Return (x, y) of the center of cell containing provided text 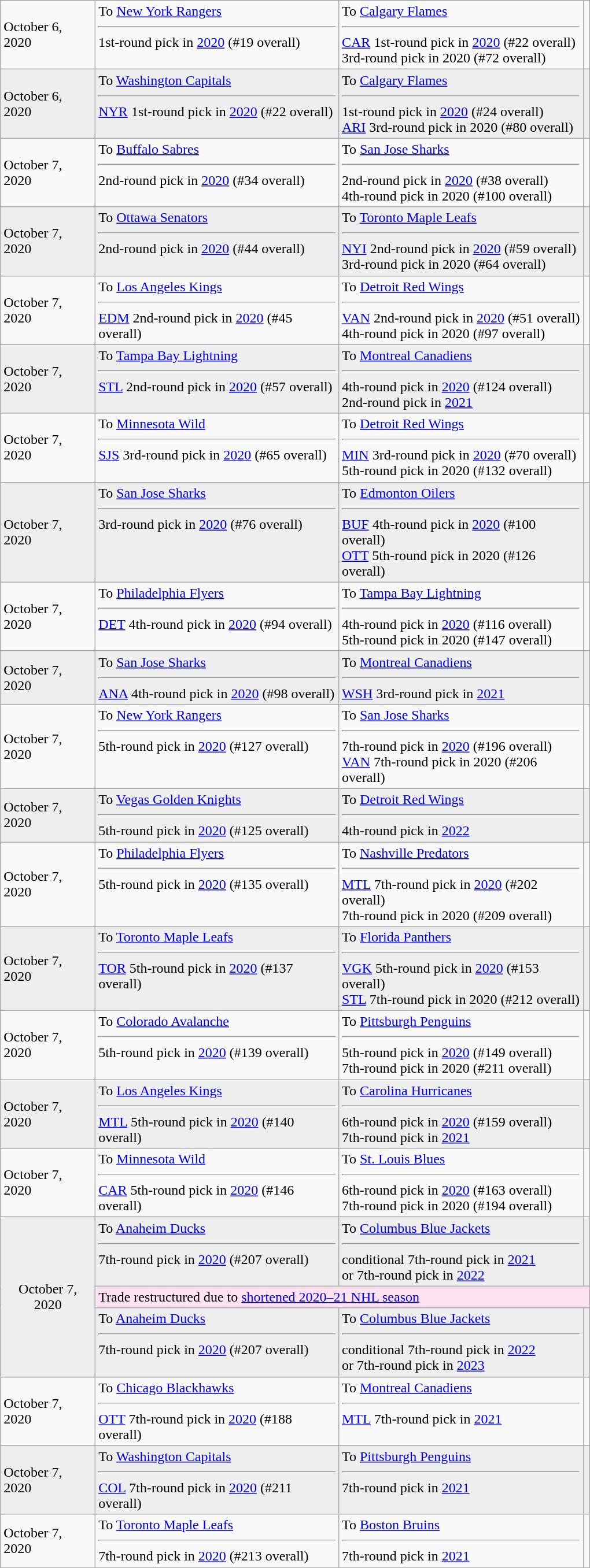
To New York Rangers1st-round pick in 2020 (#19 overall) (217, 35)
To San Jose Sharks7th-round pick in 2020 (#196 overall)VAN 7th-round pick in 2020 (#206 overall) (460, 746)
To Ottawa Senators2nd-round pick in 2020 (#44 overall) (217, 242)
To Nashville PredatorsMTL 7th-round pick in 2020 (#202 overall)7th-round pick in 2020 (#209 overall) (460, 884)
To Tampa Bay Lightning4th-round pick in 2020 (#116 overall)5th-round pick in 2020 (#147 overall) (460, 616)
To Montreal CanadiensWSH 3rd-round pick in 2021 (460, 677)
To Columbus Blue Jacketsconditional 7th-round pick in 2021or 7th-round pick in 2022 (460, 1252)
To Pittsburgh Penguins5th-round pick in 2020 (#149 overall)7th-round pick in 2020 (#211 overall) (460, 1045)
To Calgary Flames1st-round pick in 2020 (#24 overall)ARI 3rd-round pick in 2020 (#80 overall) (460, 104)
To Detroit Red WingsVAN 2nd-round pick in 2020 (#51 overall)4th-round pick in 2020 (#97 overall) (460, 310)
To Montreal Canadiens4th-round pick in 2020 (#124 overall)2nd-round pick in 2021 (460, 379)
To Chicago BlackhawksOTT 7th-round pick in 2020 (#188 overall) (217, 1411)
To Detroit Red Wings4th-round pick in 2022 (460, 815)
To Tampa Bay LightningSTL 2nd-round pick in 2020 (#57 overall) (217, 379)
To Toronto Maple LeafsNYI 2nd-round pick in 2020 (#59 overall)3rd-round pick in 2020 (#64 overall) (460, 242)
To Minnesota WildCAR 5th-round pick in 2020 (#146 overall) (217, 1183)
To Carolina Hurricanes6th-round pick in 2020 (#159 overall) 7th-round pick in 2021 (460, 1114)
To Florida PanthersVGK 5th-round pick in 2020 (#153 overall)STL 7th-round pick in 2020 (#212 overall) (460, 969)
To Philadelphia FlyersDET 4th-round pick in 2020 (#94 overall) (217, 616)
To New York Rangers5th-round pick in 2020 (#127 overall) (217, 746)
To Buffalo Sabres2nd-round pick in 2020 (#34 overall) (217, 172)
To Colorado Avalanche5th-round pick in 2020 (#139 overall) (217, 1045)
To Calgary FlamesCAR 1st-round pick in 2020 (#22 overall)3rd-round pick in 2020 (#72 overall) (460, 35)
To Philadelphia Flyers5th-round pick in 2020 (#135 overall) (217, 884)
To Washington CapitalsNYR 1st-round pick in 2020 (#22 overall) (217, 104)
Trade restructured due to shortened 2020–21 NHL season (342, 1297)
To San Jose Sharks3rd-round pick in 2020 (#76 overall) (217, 532)
To Washington CapitalsCOL 7th-round pick in 2020 (#211 overall) (217, 1480)
To Toronto Maple LeafsTOR 5th-round pick in 2020 (#137 overall) (217, 969)
To Pittsburgh Penguins7th-round pick in 2021 (460, 1480)
To Toronto Maple Leafs7th-round pick in 2020 (#213 overall) (217, 1541)
To Columbus Blue Jacketsconditional 7th-round pick in 2022or 7th-round pick in 2023 (460, 1342)
To Boston Bruins7th-round pick in 2021 (460, 1541)
To Detroit Red WingsMIN 3rd-round pick in 2020 (#70 overall)5th-round pick in 2020 (#132 overall) (460, 447)
To Edmonton OilersBUF 4th-round pick in 2020 (#100 overall)OTT 5th-round pick in 2020 (#126 overall) (460, 532)
To San Jose Sharks2nd-round pick in 2020 (#38 overall)4th-round pick in 2020 (#100 overall) (460, 172)
To Los Angeles KingsEDM 2nd-round pick in 2020 (#45 overall) (217, 310)
To Vegas Golden Knights5th-round pick in 2020 (#125 overall) (217, 815)
To San Jose SharksANA 4th-round pick in 2020 (#98 overall) (217, 677)
To Montreal CanadiensMTL 7th-round pick in 2021 (460, 1411)
To Los Angeles KingsMTL 5th-round pick in 2020 (#140 overall) (217, 1114)
To Minnesota WildSJS 3rd-round pick in 2020 (#65 overall) (217, 447)
To St. Louis Blues6th-round pick in 2020 (#163 overall)7th-round pick in 2020 (#194 overall) (460, 1183)
